Detect which cell encompasses the target text, then output its [x, y] center coordinate. 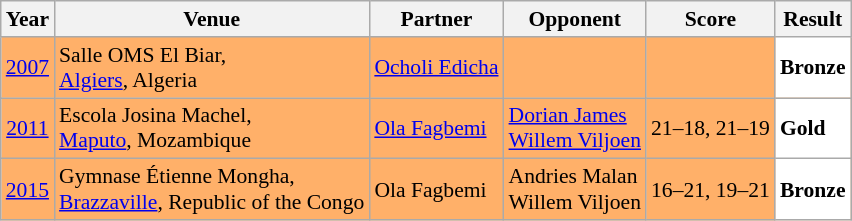
Venue [212, 19]
16–21, 19–21 [710, 190]
Result [813, 19]
Dorian James Willem Viljoen [575, 128]
Andries Malan Willem Viljoen [575, 190]
Opponent [575, 19]
Gold [813, 128]
21–18, 21–19 [710, 128]
Ocholi Edicha [436, 68]
Partner [436, 19]
Salle OMS El Biar,Algiers, Algeria [212, 68]
2015 [28, 190]
Year [28, 19]
2011 [28, 128]
2007 [28, 68]
Gymnase Étienne Mongha,Brazzaville, Republic of the Congo [212, 190]
Escola Josina Machel,Maputo, Mozambique [212, 128]
Score [710, 19]
